Search for the cell housing the specified text and yield its [x, y] center coordinate. 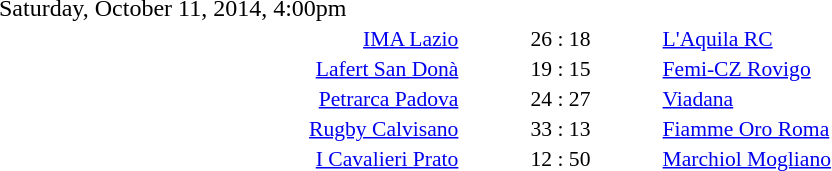
33 : 13 [560, 128]
24 : 27 [560, 98]
19 : 15 [560, 68]
26 : 18 [560, 38]
